Return (X, Y) of the center of cell containing provided text 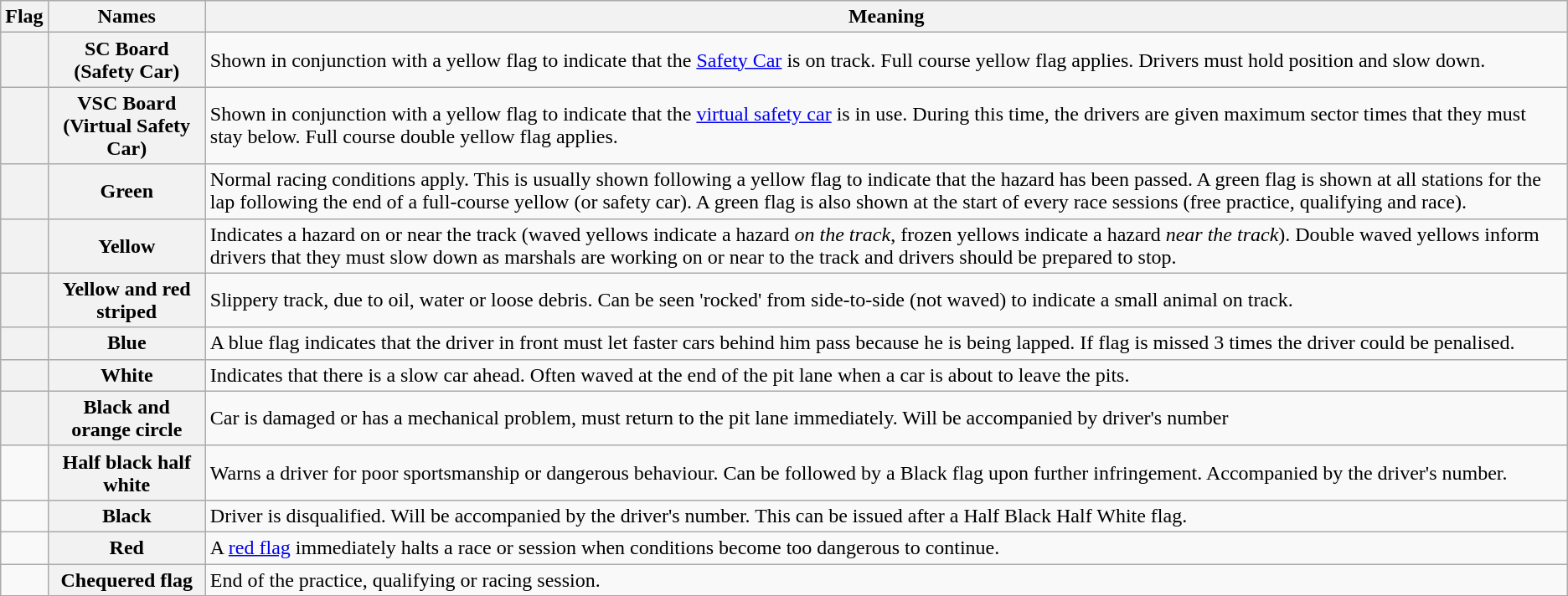
Meaning (886, 17)
Slippery track, due to oil, water or loose debris. Can be seen 'rocked' from side-to-side (not waved) to indicate a small animal on track. (886, 300)
Green (126, 191)
Blue (126, 343)
Names (126, 17)
SC Board(Safety Car) (126, 60)
Driver is disqualified. Will be accompanied by the driver's number. This can be issued after a Half Black Half White flag. (886, 516)
VSC Board(Virtual Safety Car) (126, 126)
Flag (24, 17)
Yellow (126, 246)
Yellow and red striped (126, 300)
White (126, 375)
Black and orange circle (126, 419)
Car is damaged or has a mechanical problem, must return to the pit lane immediately. Will be accompanied by driver's number (886, 419)
A red flag immediately halts a race or session when conditions become too dangerous to continue. (886, 547)
Black (126, 516)
Red (126, 547)
Half black half white (126, 472)
Indicates that there is a slow car ahead. Often waved at the end of the pit lane when a car is about to leave the pits. (886, 375)
End of the practice, qualifying or racing session. (886, 580)
Chequered flag (126, 580)
